Detect which cell encompasses the target text, then output its (x, y) center coordinate. 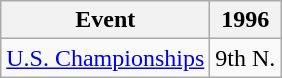
Event (106, 20)
1996 (246, 20)
9th N. (246, 58)
U.S. Championships (106, 58)
